From the cell containing the given text, extract its center point as [X, Y] coordinate. 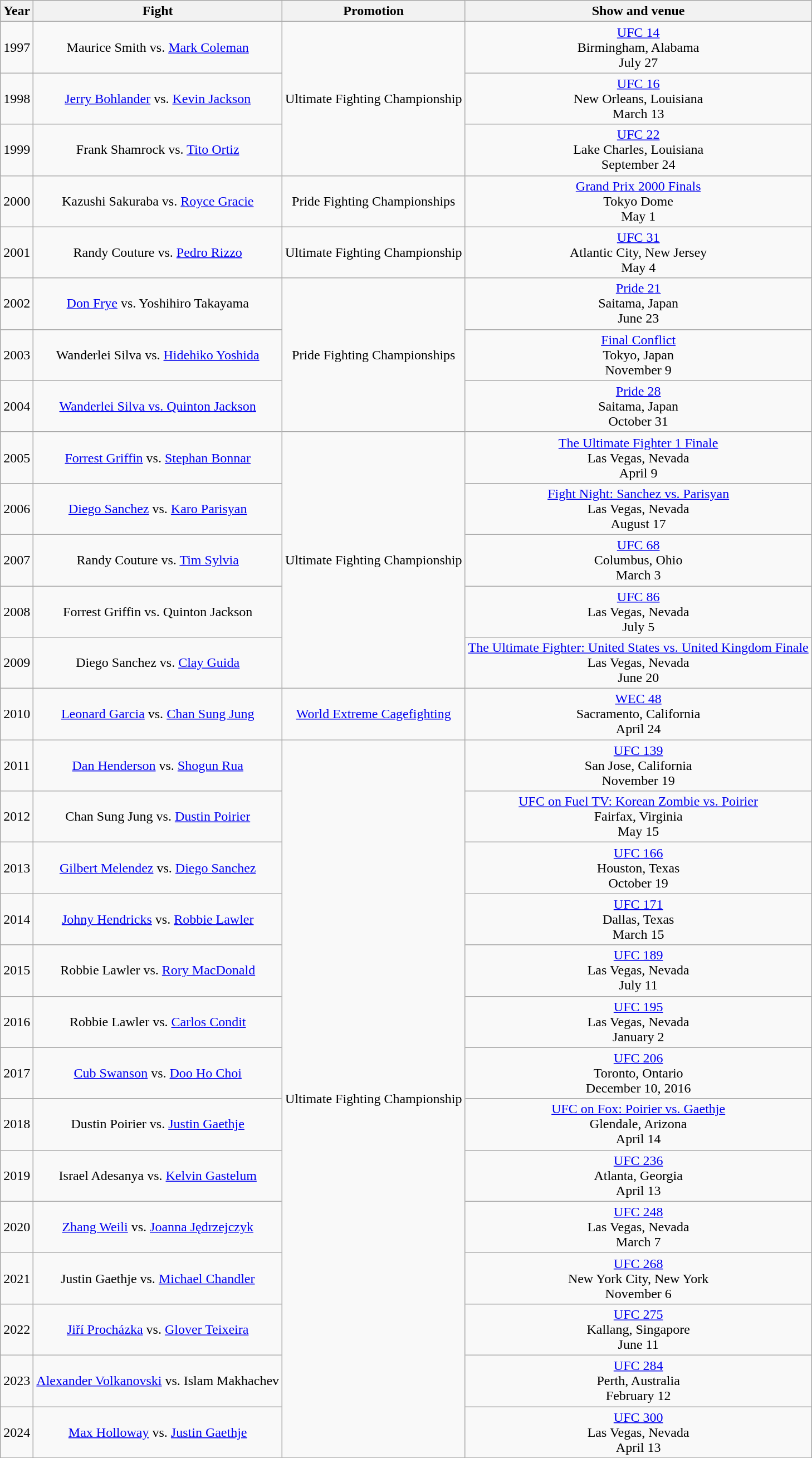
The Ultimate Fighter 1 FinaleLas Vegas, NevadaApril 9 [638, 457]
Dan Henderson vs. Shogun Rua [158, 765]
WEC 48Sacramento, CaliforniaApril 24 [638, 714]
UFC 206 Toronto, OntarioDecember 10, 2016 [638, 1073]
Leonard Garcia vs. Chan Sung Jung [158, 714]
Frank Shamrock vs. Tito Ortiz [158, 150]
Forrest Griffin vs. Quinton Jackson [158, 612]
UFC 236Atlanta, GeorgiaApril 13 [638, 1176]
UFC 300Las Vegas, NevadaApril 13 [638, 1432]
2011 [17, 765]
1998 [17, 99]
2021 [17, 1278]
UFC 171Dallas, TexasMarch 15 [638, 919]
Robbie Lawler vs. Rory MacDonald [158, 971]
2014 [17, 919]
2001 [17, 252]
Dustin Poirier vs. Justin Gaethje [158, 1124]
Diego Sanchez vs. Clay Guida [158, 663]
UFC 14Birmingham, AlabamaJuly 27 [638, 47]
Cub Swanson vs. Doo Ho Choi [158, 1073]
2024 [17, 1432]
2006 [17, 509]
Randy Couture vs. Tim Sylvia [158, 560]
Fight [158, 11]
UFC on Fuel TV: Korean Zombie vs. PoirierFairfax, VirginiaMay 15 [638, 817]
2000 [17, 201]
The Ultimate Fighter: United States vs. United Kingdom FinaleLas Vegas, NevadaJune 20 [638, 663]
Show and venue [638, 11]
2023 [17, 1381]
Pride 21Saitama, JapanJune 23 [638, 304]
UFC on Fox: Poirier vs. Gaethje Glendale, ArizonaApril 14 [638, 1124]
Don Frye vs. Yoshihiro Takayama [158, 304]
UFC 166Houston, TexasOctober 19 [638, 868]
2012 [17, 817]
Alexander Volkanovski vs. Islam Makhachev [158, 1381]
UFC 284Perth, AustraliaFebruary 12 [638, 1381]
1997 [17, 47]
UFC 189Las Vegas, NevadaJuly 11 [638, 971]
2015 [17, 971]
2004 [17, 406]
2019 [17, 1176]
2020 [17, 1227]
Promotion [374, 11]
2002 [17, 304]
Zhang Weili vs. Joanna Jędrzejczyk [158, 1227]
Diego Sanchez vs. Karo Parisyan [158, 509]
2017 [17, 1073]
UFC 248Las Vegas, NevadaMarch 7 [638, 1227]
Randy Couture vs. Pedro Rizzo [158, 252]
Johny Hendricks vs. Robbie Lawler [158, 919]
UFC 31Atlantic City, New JerseyMay 4 [638, 252]
UFC 195Las Vegas, NevadaJanuary 2 [638, 1022]
Forrest Griffin vs. Stephan Bonnar [158, 457]
UFC 16New Orleans, LouisianaMarch 13 [638, 99]
Final ConflictTokyo, JapanNovember 9 [638, 355]
Chan Sung Jung vs. Dustin Poirier [158, 817]
Wanderlei Silva vs. Quinton Jackson [158, 406]
Israel Adesanya vs. Kelvin Gastelum [158, 1176]
1999 [17, 150]
UFC 275Kallang, SingaporeJune 11 [638, 1329]
Maurice Smith vs. Mark Coleman [158, 47]
Jiří Procházka vs. Glover Teixeira [158, 1329]
UFC 268New York City, New YorkNovember 6 [638, 1278]
UFC 68Columbus, OhioMarch 3 [638, 560]
2018 [17, 1124]
2007 [17, 560]
2005 [17, 457]
Kazushi Sakuraba vs. Royce Gracie [158, 201]
Jerry Bohlander vs. Kevin Jackson [158, 99]
Year [17, 11]
Fight Night: Sanchez vs. ParisyanLas Vegas, NevadaAugust 17 [638, 509]
Grand Prix 2000 FinalsTokyo DomeMay 1 [638, 201]
2013 [17, 868]
Justin Gaethje vs. Michael Chandler [158, 1278]
2009 [17, 663]
Robbie Lawler vs. Carlos Condit [158, 1022]
2016 [17, 1022]
Gilbert Melendez vs. Diego Sanchez [158, 868]
UFC 86Las Vegas, NevadaJuly 5 [638, 612]
2010 [17, 714]
2003 [17, 355]
2008 [17, 612]
UFC 139San Jose, CaliforniaNovember 19 [638, 765]
Wanderlei Silva vs. Hidehiko Yoshida [158, 355]
2022 [17, 1329]
Pride 28Saitama, JapanOctober 31 [638, 406]
UFC 22Lake Charles, LouisianaSeptember 24 [638, 150]
World Extreme Cagefighting [374, 714]
Max Holloway vs. Justin Gaethje [158, 1432]
